For the text-containing cell, return its midpoint in (x, y) coordinate format. 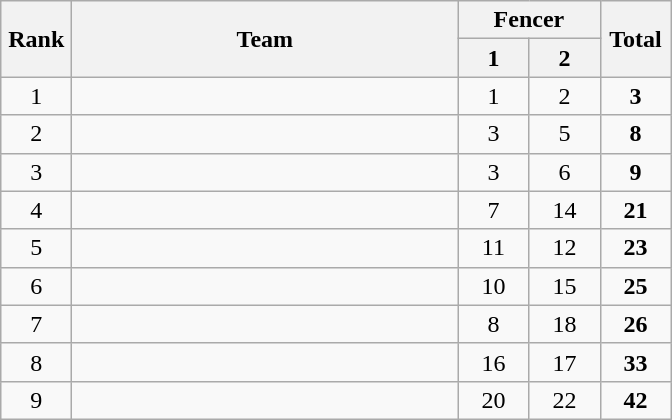
4 (36, 210)
23 (636, 248)
10 (494, 286)
20 (494, 400)
42 (636, 400)
22 (564, 400)
25 (636, 286)
11 (494, 248)
17 (564, 362)
Team (265, 39)
Rank (36, 39)
18 (564, 324)
Fencer (529, 20)
12 (564, 248)
14 (564, 210)
Total (636, 39)
16 (494, 362)
21 (636, 210)
26 (636, 324)
15 (564, 286)
33 (636, 362)
